Output the [X, Y] coordinate of the center of the cell containing the given text.  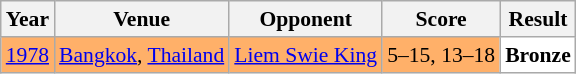
Result [538, 19]
Venue [142, 19]
5–15, 13–18 [441, 55]
Bangkok, Thailand [142, 55]
Year [28, 19]
Liem Swie King [306, 55]
Bronze [538, 55]
1978 [28, 55]
Score [441, 19]
Opponent [306, 19]
